For the text-containing cell, return its midpoint in [X, Y] coordinate format. 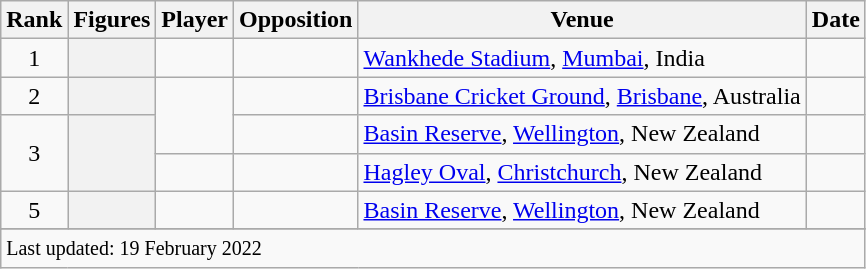
Date [836, 20]
Brisbane Cricket Ground, Brisbane, Australia [582, 96]
Wankhede Stadium, Mumbai, India [582, 58]
1 [34, 58]
Opposition [296, 20]
Player [195, 20]
3 [34, 153]
5 [34, 210]
Figures [112, 20]
Rank [34, 20]
Hagley Oval, Christchurch, New Zealand [582, 172]
Last updated: 19 February 2022 [434, 248]
Venue [582, 20]
2 [34, 96]
